Identify which cell holds the provided text, then report its [X, Y] central coordinate. 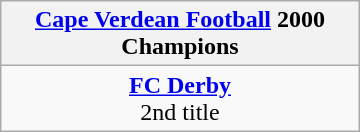
Cape Verdean Football 2000Champions [180, 34]
FC Derby2nd title [180, 98]
